Output the [x, y] coordinate of the center of the cell containing the given text.  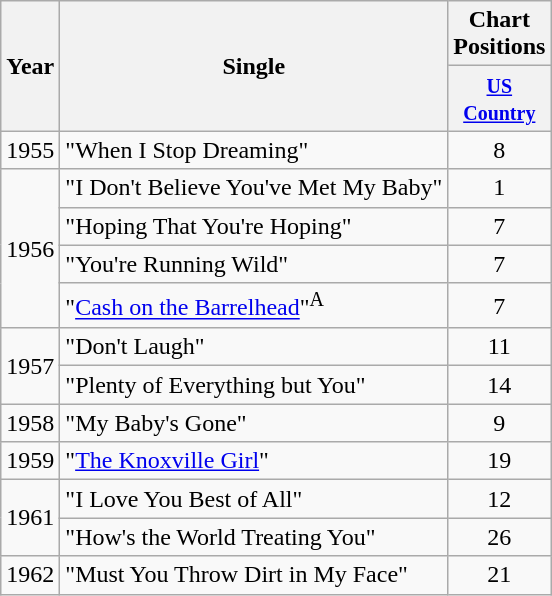
"Hoping That You're Hoping" [254, 226]
Year [30, 66]
"I Don't Believe You've Met My Baby" [254, 188]
Chart Positions [500, 34]
"My Baby's Gone" [254, 423]
"I Love You Best of All" [254, 499]
"You're Running Wild" [254, 264]
"Must You Throw Dirt in My Face" [254, 575]
9 [500, 423]
"Cash on the Barrelhead"A [254, 306]
26 [500, 537]
1 [500, 188]
US Country [500, 98]
1957 [30, 366]
1961 [30, 518]
1958 [30, 423]
"The Knoxville Girl" [254, 461]
1955 [30, 150]
"Don't Laugh" [254, 347]
12 [500, 499]
"Plenty of Everything but You" [254, 385]
1956 [30, 248]
1959 [30, 461]
1962 [30, 575]
21 [500, 575]
14 [500, 385]
"When I Stop Dreaming" [254, 150]
8 [500, 150]
11 [500, 347]
19 [500, 461]
Single [254, 66]
"How's the World Treating You" [254, 537]
